Return [x, y] of the center of cell containing provided text 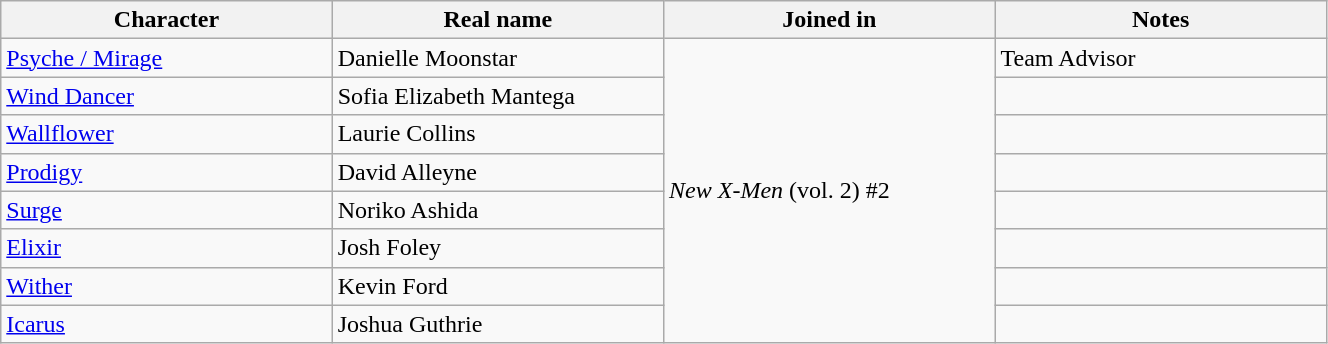
Laurie Collins [498, 134]
Josh Foley [498, 248]
Kevin Ford [498, 286]
Icarus [166, 324]
David Alleyne [498, 172]
Danielle Moonstar [498, 58]
Psyche / Mirage [166, 58]
New X-Men (vol. 2) #2 [830, 191]
Character [166, 20]
Real name [498, 20]
Wind Dancer [166, 96]
Joshua Guthrie [498, 324]
Noriko Ashida [498, 210]
Joined in [830, 20]
Elixir [166, 248]
Team Advisor [1160, 58]
Surge [166, 210]
Wallflower [166, 134]
Prodigy [166, 172]
Wither [166, 286]
Sofia Elizabeth Mantega [498, 96]
Notes [1160, 20]
